Return the [X, Y] coordinate for the center point of the cell that contains the specified text.  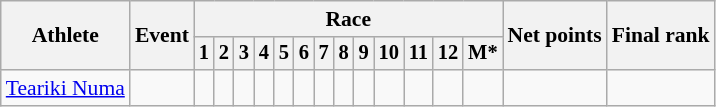
5 [284, 54]
4 [264, 54]
12 [448, 54]
8 [344, 54]
M* [482, 54]
2 [224, 54]
1 [204, 54]
11 [418, 54]
Race [348, 19]
6 [304, 54]
10 [389, 54]
Net points [554, 36]
Final rank [661, 36]
Event [162, 36]
9 [364, 54]
7 [324, 54]
3 [244, 54]
Athlete [66, 36]
Teariki Numa [66, 88]
